Pinpoint the cell where the given text exists, returning its (x, y) midpoint coordinate. 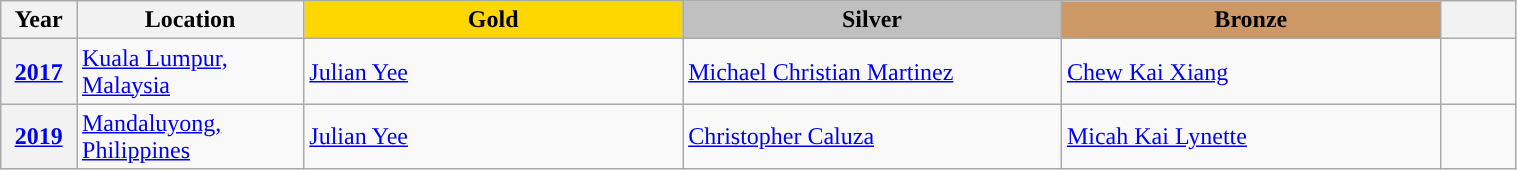
Silver (872, 20)
Gold (494, 20)
Chew Kai Xiang (1250, 72)
Micah Kai Lynette (1250, 136)
Bronze (1250, 20)
Location (190, 20)
Kuala Lumpur, Malaysia (190, 72)
Christopher Caluza (872, 136)
Michael Christian Martinez (872, 72)
2019 (39, 136)
Year (39, 20)
2017 (39, 72)
Mandaluyong, Philippines (190, 136)
